Locate the cell with the specified text and output its [x, y] center coordinate. 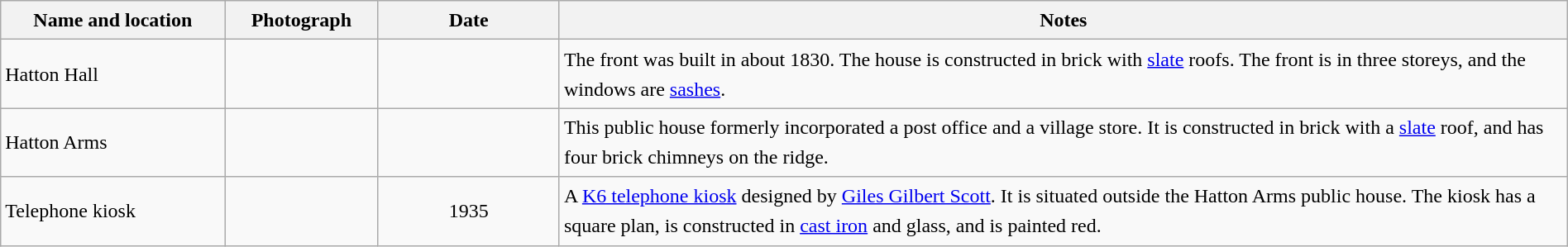
Hatton Hall [112, 74]
Telephone kiosk [112, 211]
1935 [468, 211]
Photograph [301, 20]
The front was built in about 1830. The house is constructed in brick with slate roofs. The front is in three storeys, and the windows are sashes. [1064, 74]
Notes [1064, 20]
Name and location [112, 20]
Date [468, 20]
Hatton Arms [112, 142]
